Search for the cell housing the specified text and yield its (X, Y) center coordinate. 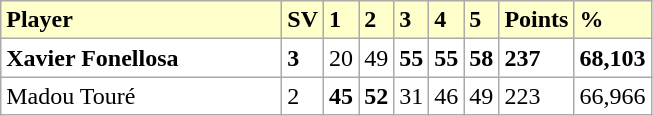
Xavier Fonellosa (142, 58)
4 (446, 20)
20 (342, 58)
SV (303, 20)
68,103 (612, 58)
237 (536, 58)
1 (342, 20)
46 (446, 96)
Player (142, 20)
66,966 (612, 96)
52 (376, 96)
58 (482, 58)
% (612, 20)
5 (482, 20)
Points (536, 20)
45 (342, 96)
Madou Touré (142, 96)
31 (412, 96)
223 (536, 96)
